Provide the [x, y] coordinate of the cell's center where the given text is located.  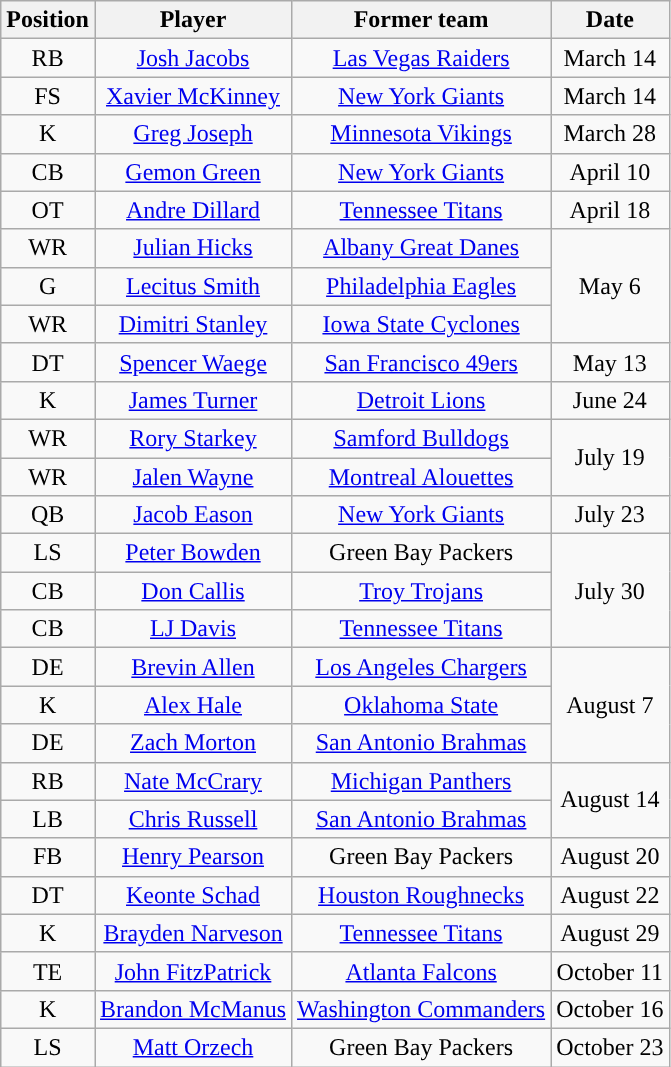
Dimitri Stanley [192, 324]
Brandon McManus [192, 1009]
FB [48, 857]
August 20 [610, 857]
G [48, 286]
Matt Orzech [192, 1047]
Peter Bowden [192, 553]
TE [48, 971]
John FitzPatrick [192, 971]
Las Vegas Raiders [422, 58]
Spencer Waege [192, 362]
July 23 [610, 515]
Samford Bulldogs [422, 438]
LJ Davis [192, 629]
August 22 [610, 895]
Zach Morton [192, 743]
Iowa State Cyclones [422, 324]
July 30 [610, 591]
August 14 [610, 800]
May 13 [610, 362]
Keonte Schad [192, 895]
Rory Starkey [192, 438]
James Turner [192, 400]
Andre Dillard [192, 210]
Minnesota Vikings [422, 134]
Jalen Wayne [192, 477]
Gemon Green [192, 172]
Nate McCrary [192, 781]
July 19 [610, 457]
May 6 [610, 286]
April 10 [610, 172]
Brayden Narveson [192, 933]
FS [48, 96]
Lecitus Smith [192, 286]
Montreal Alouettes [422, 477]
Washington Commanders [422, 1009]
Position [48, 20]
Julian Hicks [192, 248]
Detroit Lions [422, 400]
Atlanta Falcons [422, 971]
Los Angeles Chargers [422, 667]
Xavier McKinney [192, 96]
Henry Pearson [192, 857]
Troy Trojans [422, 591]
Greg Joseph [192, 134]
Josh Jacobs [192, 58]
Jacob Eason [192, 515]
Michigan Panthers [422, 781]
Don Callis [192, 591]
October 23 [610, 1047]
October 16 [610, 1009]
Oklahoma State [422, 705]
Player [192, 20]
San Francisco 49ers [422, 362]
Alex Hale [192, 705]
OT [48, 210]
QB [48, 515]
Albany Great Danes [422, 248]
Date [610, 20]
Former team [422, 20]
Philadelphia Eagles [422, 286]
June 24 [610, 400]
August 29 [610, 933]
August 7 [610, 705]
Houston Roughnecks [422, 895]
March 28 [610, 134]
Brevin Allen [192, 667]
LB [48, 819]
Chris Russell [192, 819]
April 18 [610, 210]
October 11 [610, 971]
